Pinpoint the cell where the given text exists, returning its [X, Y] midpoint coordinate. 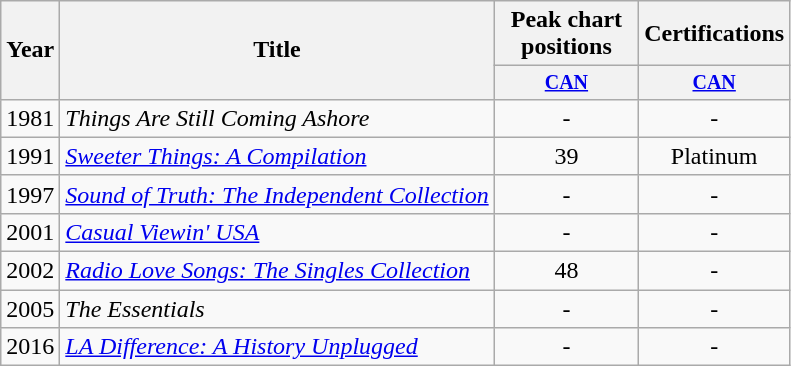
2001 [30, 232]
Things Are Still Coming Ashore [277, 118]
2005 [30, 309]
Casual Viewin' USA [277, 232]
Radio Love Songs: The Singles Collection [277, 271]
1991 [30, 156]
Certifications [714, 34]
48 [566, 271]
Sound of Truth: The Independent Collection [277, 194]
The Essentials [277, 309]
Platinum [714, 156]
1997 [30, 194]
Peak chart positions [566, 34]
2016 [30, 347]
Title [277, 50]
LA Difference: A History Unplugged [277, 347]
39 [566, 156]
1981 [30, 118]
Year [30, 50]
Sweeter Things: A Compilation [277, 156]
2002 [30, 271]
